Output the [x, y] coordinate of the center of the cell containing the given text.  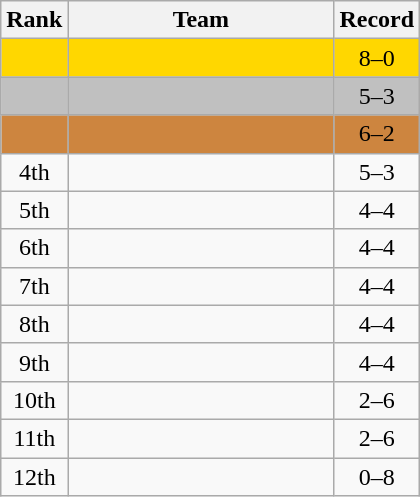
12th [34, 477]
Record [377, 20]
Rank [34, 20]
4th [34, 172]
9th [34, 362]
7th [34, 286]
Team [201, 20]
8–0 [377, 58]
10th [34, 400]
6th [34, 248]
8th [34, 324]
0–8 [377, 477]
6–2 [377, 134]
11th [34, 438]
5th [34, 210]
